Detect which cell encompasses the target text, then output its [x, y] center coordinate. 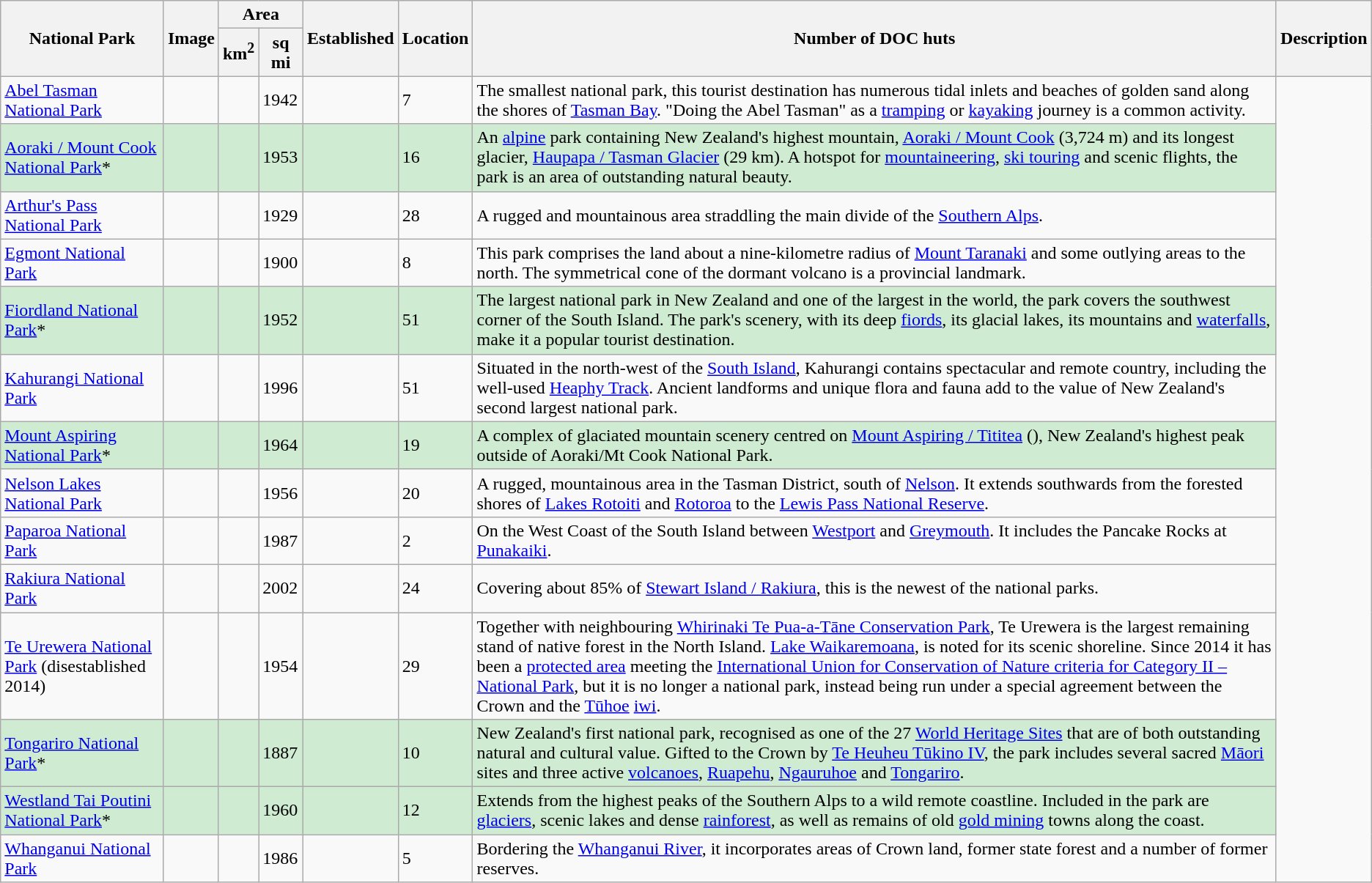
12 [435, 810]
1960 [281, 810]
Tongariro National Park* [82, 753]
Kahurangi National Park [82, 388]
Arthur's Pass National Park [82, 215]
1953 [281, 158]
Description [1324, 38]
1987 [281, 541]
Te Urewera National Park (disestablished 2014) [82, 666]
5 [435, 859]
National Park [82, 38]
1964 [281, 446]
Abel Tasman National Park [82, 100]
On the West Coast of the South Island between Westport and Greymouth. It includes the Pancake Rocks at Punakaiki. [874, 541]
1887 [281, 753]
24 [435, 588]
Bordering the Whanganui River, it incorporates areas of Crown land, former state forest and a number of former reserves. [874, 859]
1986 [281, 859]
29 [435, 666]
7 [435, 100]
8 [435, 262]
1952 [281, 320]
Location [435, 38]
2 [435, 541]
Westland Tai Poutini National Park* [82, 810]
10 [435, 753]
2002 [281, 588]
Fiordland National Park* [82, 320]
Egmont National Park [82, 262]
Image [191, 38]
Rakiura National Park [82, 588]
19 [435, 446]
A rugged and mountainous area straddling the main divide of the Southern Alps. [874, 215]
1954 [281, 666]
1956 [281, 492]
1942 [281, 100]
Aoraki / Mount Cook National Park* [82, 158]
Paparoa National Park [82, 541]
1929 [281, 215]
Number of DOC huts [874, 38]
1996 [281, 388]
1900 [281, 262]
Covering about 85% of Stewart Island / Rakiura, this is the newest of the national parks. [874, 588]
A complex of glaciated mountain scenery centred on Mount Aspiring / Tititea (), New Zealand's highest peak outside of Aoraki/Mt Cook National Park. [874, 446]
Whanganui National Park [82, 859]
km2 [238, 53]
16 [435, 158]
sq mi [281, 53]
20 [435, 492]
Nelson Lakes National Park [82, 492]
Established [350, 38]
28 [435, 215]
Mount Aspiring National Park* [82, 446]
Area [261, 15]
